Identify which cell holds the provided text, then report its (x, y) central coordinate. 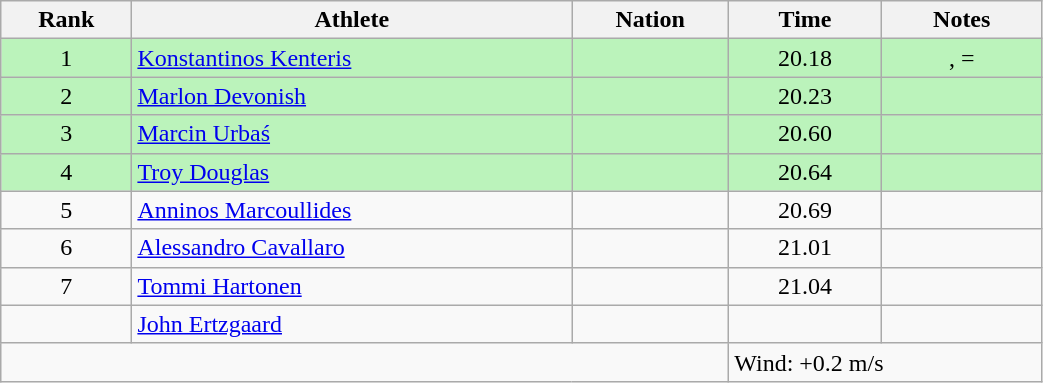
21.04 (806, 286)
20.18 (806, 58)
6 (66, 248)
5 (66, 210)
Nation (650, 20)
Alessandro Cavallaro (352, 248)
20.60 (806, 134)
, = (962, 58)
20.69 (806, 210)
Wind: +0.2 m/s (886, 362)
Notes (962, 20)
Rank (66, 20)
Troy Douglas (352, 172)
Athlete (352, 20)
21.01 (806, 248)
4 (66, 172)
2 (66, 96)
7 (66, 286)
Marlon Devonish (352, 96)
Konstantinos Kenteris (352, 58)
20.64 (806, 172)
Tommi Hartonen (352, 286)
Marcin Urbaś (352, 134)
John Ertzgaard (352, 324)
20.23 (806, 96)
Time (806, 20)
3 (66, 134)
1 (66, 58)
Anninos Marcoullides (352, 210)
